Extract the [X, Y] coordinate from the center of the cell holding the provided text.  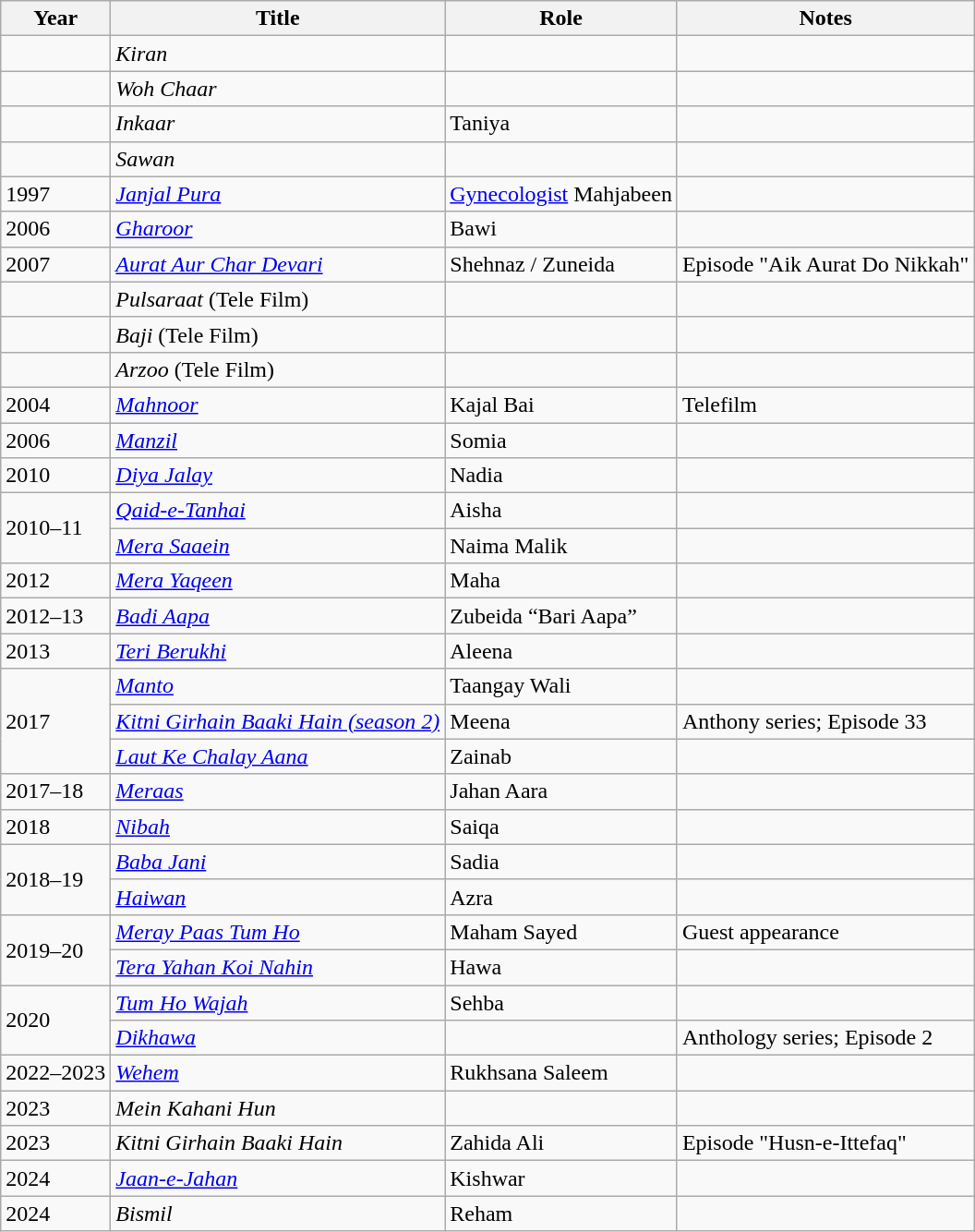
Manzil [278, 441]
2013 [55, 651]
2007 [55, 264]
2004 [55, 405]
Sawan [278, 159]
Mein Kahani Hun [278, 1108]
Sadia [561, 862]
Saiqa [561, 827]
Mera Saaein [278, 546]
Mahnoor [278, 405]
Dikhawa [278, 1038]
Baba Jani [278, 862]
Nadia [561, 476]
2018–19 [55, 879]
Maha [561, 581]
Shehnaz / Zuneida [561, 264]
2019–20 [55, 949]
Kishwar [561, 1178]
Role [561, 18]
Nibah [278, 827]
Year [55, 18]
Wehem [278, 1073]
Tera Yahan Koi Nahin [278, 967]
Zainab [561, 756]
Meraas [278, 791]
Kajal Bai [561, 405]
Aleena [561, 651]
Kitni Girhain Baaki Hain (season 2) [278, 721]
Telefilm [825, 405]
Azra [561, 897]
Meena [561, 721]
Rukhsana Saleem [561, 1073]
2022–2023 [55, 1073]
Teri Berukhi [278, 651]
Maham Sayed [561, 932]
Anthony series; Episode 33 [825, 721]
2010–11 [55, 528]
Episode "Aik Aurat Do Nikkah" [825, 264]
Taangay Wali [561, 686]
Jahan Aara [561, 791]
Naima Malik [561, 546]
Meray Paas Tum Ho [278, 932]
2017 [55, 721]
Baji (Tele Film) [278, 334]
Episode "Husn-e-Ittefaq" [825, 1143]
Badi Aapa [278, 616]
Hawa [561, 967]
Janjal Pura [278, 194]
Zahida Ali [561, 1143]
2010 [55, 476]
Sehba [561, 1002]
Kiran [278, 54]
2012–13 [55, 616]
Diya Jalay [278, 476]
2017–18 [55, 791]
2018 [55, 827]
Kitni Girhain Baaki Hain [278, 1143]
Guest appearance [825, 932]
Jaan-e-Jahan [278, 1178]
Inkaar [278, 124]
Woh Chaar [278, 89]
2012 [55, 581]
Aurat Aur Char Devari [278, 264]
Anthology series; Episode 2 [825, 1038]
Bismil [278, 1214]
Somia [561, 441]
Haiwan [278, 897]
Aisha [561, 511]
Qaid-e-Tanhai [278, 511]
Laut Ke Chalay Aana [278, 756]
Gharoor [278, 229]
Tum Ho Wajah [278, 1002]
Arzoo (Tele Film) [278, 369]
Gynecologist Mahjabeen [561, 194]
Reham [561, 1214]
Notes [825, 18]
Zubeida “Bari Aapa” [561, 616]
Taniya [561, 124]
Bawi [561, 229]
Title [278, 18]
Mera Yaqeen [278, 581]
Pulsaraat (Tele Film) [278, 299]
2020 [55, 1020]
Manto [278, 686]
1997 [55, 194]
